Capture the cell that displays the provided text and extract its (x, y) central coordinate. 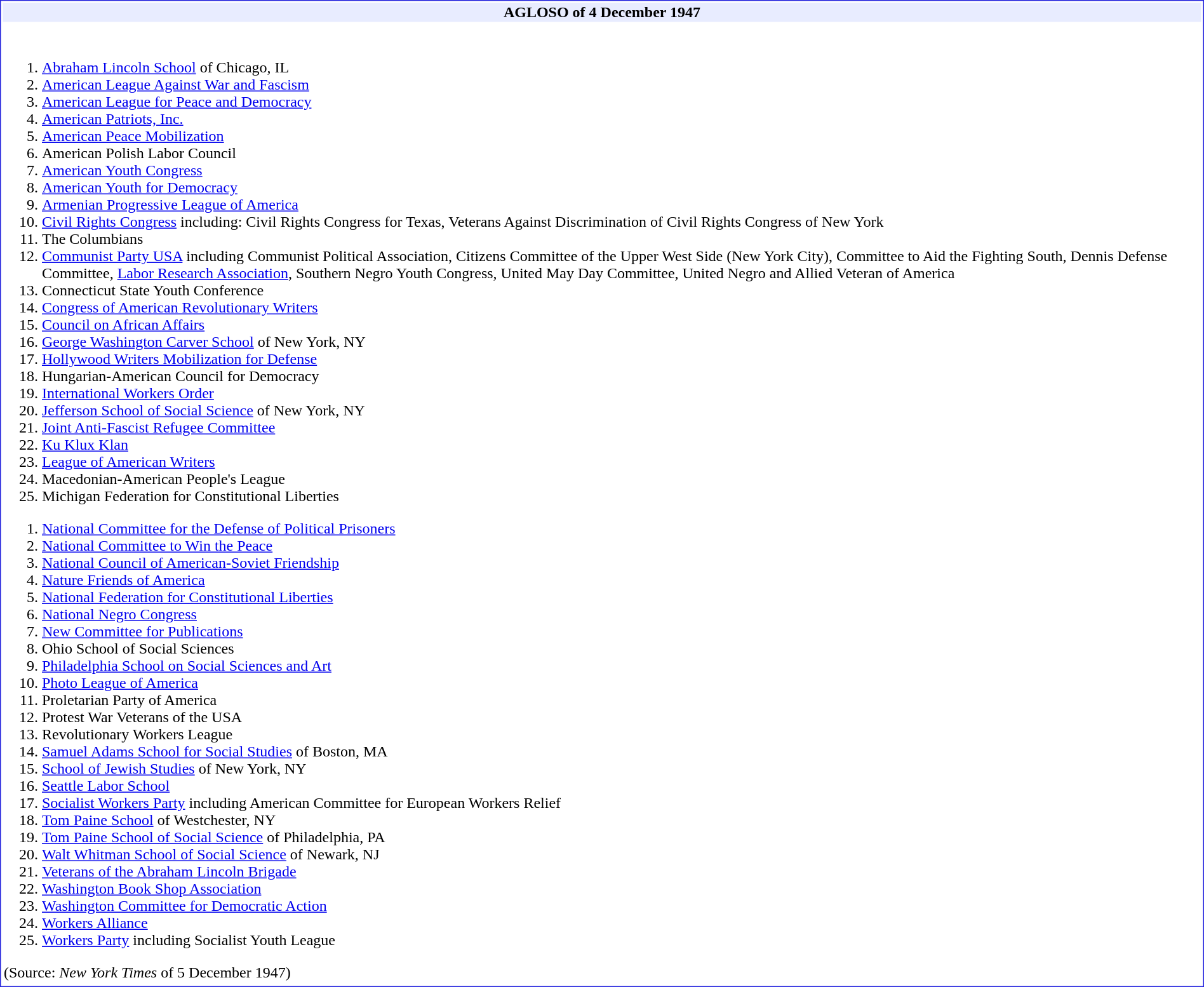
AGLOSO of 4 December 1947 (602, 12)
